Identify which cell holds the provided text, then report its (X, Y) central coordinate. 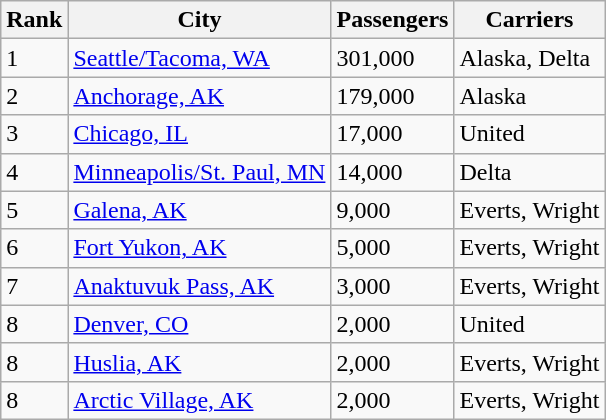
7 (34, 286)
5 (34, 210)
Galena, AK (200, 210)
301,000 (392, 58)
Alaska, Delta (530, 58)
Carriers (530, 20)
1 (34, 58)
Denver, CO (200, 324)
9,000 (392, 210)
Chicago, IL (200, 134)
Alaska (530, 96)
Anchorage, AK (200, 96)
179,000 (392, 96)
Seattle/Tacoma, WA (200, 58)
17,000 (392, 134)
City (200, 20)
4 (34, 172)
5,000 (392, 248)
6 (34, 248)
Minneapolis/St. Paul, MN (200, 172)
Anaktuvuk Pass, AK (200, 286)
Delta (530, 172)
3,000 (392, 286)
Rank (34, 20)
3 (34, 134)
2 (34, 96)
14,000 (392, 172)
Passengers (392, 20)
Huslia, AK (200, 362)
Arctic Village, AK (200, 400)
Fort Yukon, AK (200, 248)
